Search for the cell housing the specified text and yield its [x, y] center coordinate. 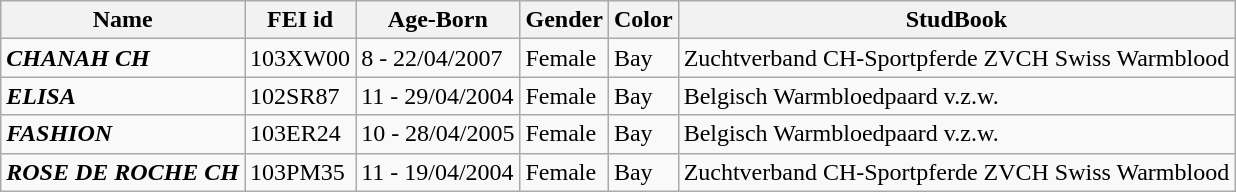
11 - 29/04/2004 [438, 96]
102SR87 [300, 96]
103PM35 [300, 172]
Age-Born [438, 20]
11 - 19/04/2004 [438, 172]
StudBook [956, 20]
CHANAH CH [123, 58]
ROSE DE ROCHE CH [123, 172]
FASHION [123, 134]
Gender [564, 20]
10 - 28/04/2005 [438, 134]
103ER24 [300, 134]
Name [123, 20]
ELISA [123, 96]
FEI id [300, 20]
8 - 22/04/2007 [438, 58]
103XW00 [300, 58]
Color [643, 20]
